Detect which cell encompasses the target text, then output its [X, Y] center coordinate. 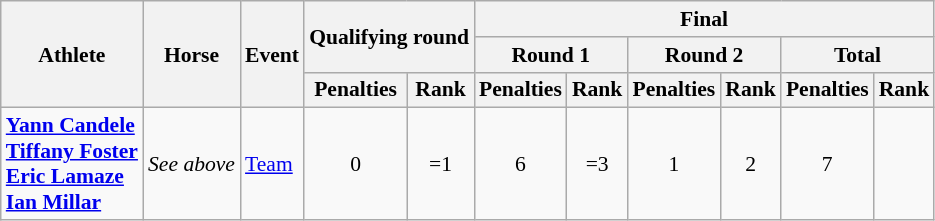
Qualifying round [389, 36]
1 [674, 164]
Yann CandeleTiffany FosterEric LamazeIan Millar [72, 164]
2 [750, 164]
Event [272, 54]
6 [520, 164]
7 [828, 164]
Horse [192, 54]
0 [356, 164]
See above [192, 164]
Round 2 [704, 55]
=1 [440, 164]
Athlete [72, 54]
Total [858, 55]
Team [272, 164]
Final [704, 19]
=3 [598, 164]
Round 1 [550, 55]
